Pinpoint the cell where the given text exists, returning its (x, y) midpoint coordinate. 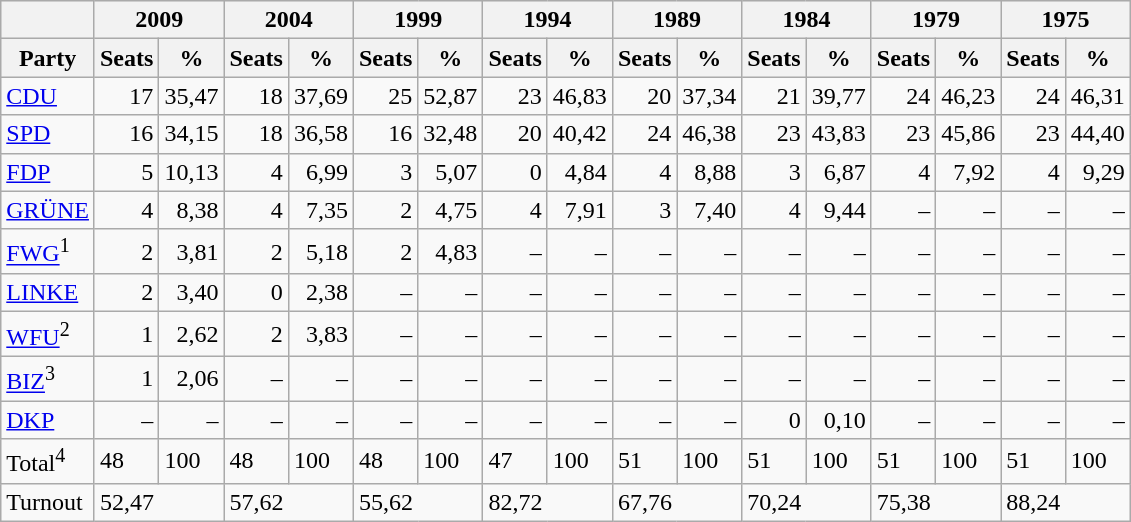
Total4 (48, 462)
46,23 (968, 96)
LINKE (48, 293)
8,88 (710, 172)
2,06 (192, 378)
2,62 (192, 334)
70,24 (806, 502)
25 (385, 96)
5 (126, 172)
34,15 (192, 134)
1999 (418, 20)
43,83 (838, 134)
1979 (936, 20)
6,99 (320, 172)
44,40 (1098, 134)
40,42 (580, 134)
8,38 (192, 210)
46,83 (580, 96)
21 (774, 96)
1984 (806, 20)
7,40 (710, 210)
6,87 (838, 172)
1975 (1066, 20)
52,87 (450, 96)
1989 (676, 20)
DKP (48, 420)
82,72 (548, 502)
57,62 (288, 502)
3,81 (192, 252)
36,58 (320, 134)
75,38 (936, 502)
2004 (288, 20)
5,07 (450, 172)
47 (515, 462)
2009 (158, 20)
39,77 (838, 96)
GRÜNE (48, 210)
FWG1 (48, 252)
37,69 (320, 96)
3,40 (192, 293)
7,91 (580, 210)
4,84 (580, 172)
46,31 (1098, 96)
32,48 (450, 134)
Turnout (48, 502)
46,38 (710, 134)
0,10 (838, 420)
4,75 (450, 210)
SPD (48, 134)
88,24 (1066, 502)
17 (126, 96)
37,34 (710, 96)
35,47 (192, 96)
CDU (48, 96)
2,38 (320, 293)
BIZ3 (48, 378)
Party (48, 58)
52,47 (158, 502)
55,62 (418, 502)
5,18 (320, 252)
45,86 (968, 134)
4,83 (450, 252)
7,35 (320, 210)
FDP (48, 172)
1994 (548, 20)
9,29 (1098, 172)
3,83 (320, 334)
67,76 (676, 502)
10,13 (192, 172)
WFU2 (48, 334)
7,92 (968, 172)
9,44 (838, 210)
